Pinpoint the cell where the given text exists, returning its [x, y] midpoint coordinate. 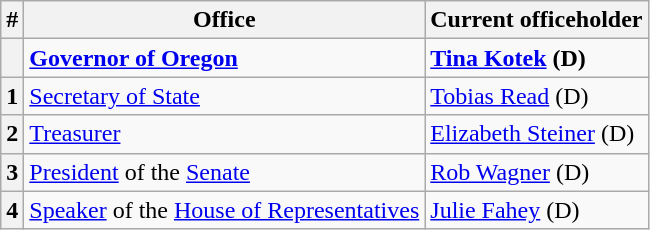
Current officeholder [536, 20]
Governor of Oregon [224, 58]
Julie Fahey (D) [536, 210]
Tina Kotek (D) [536, 58]
Rob Wagner (D) [536, 172]
1 [12, 96]
4 [12, 210]
Tobias Read (D) [536, 96]
President of the Senate [224, 172]
3 [12, 172]
Secretary of State [224, 96]
Elizabeth Steiner (D) [536, 134]
Speaker of the House of Representatives [224, 210]
Treasurer [224, 134]
2 [12, 134]
# [12, 20]
Office [224, 20]
